Output the [x, y] coordinate of the center of the cell containing the given text.  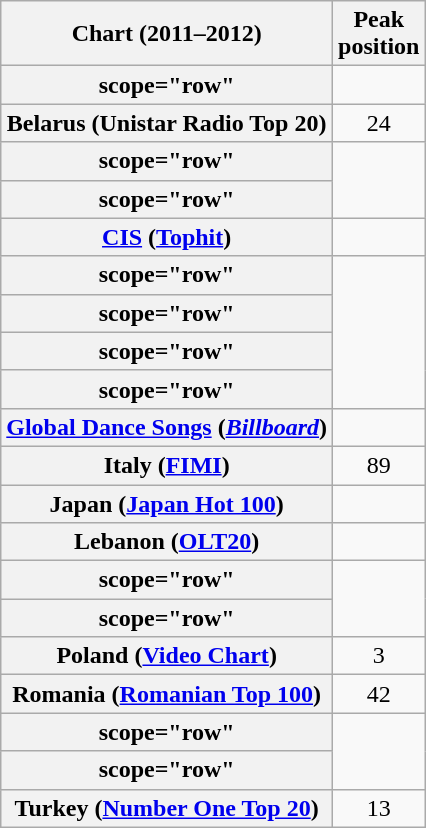
Poland (Video Chart) [167, 656]
Lebanon (OLT20) [167, 542]
Turkey (Number One Top 20) [167, 808]
24 [379, 123]
Global Dance Songs (Billboard) [167, 427]
Japan (Japan Hot 100) [167, 503]
Italy (FIMI) [167, 465]
Belarus (Unistar Radio Top 20) [167, 123]
42 [379, 694]
Chart (2011–2012) [167, 34]
Peakposition [379, 34]
89 [379, 465]
Romania (Romanian Top 100) [167, 694]
13 [379, 808]
3 [379, 656]
CIS (Tophit) [167, 237]
